From the cell containing the given text, extract its center point as (X, Y) coordinate. 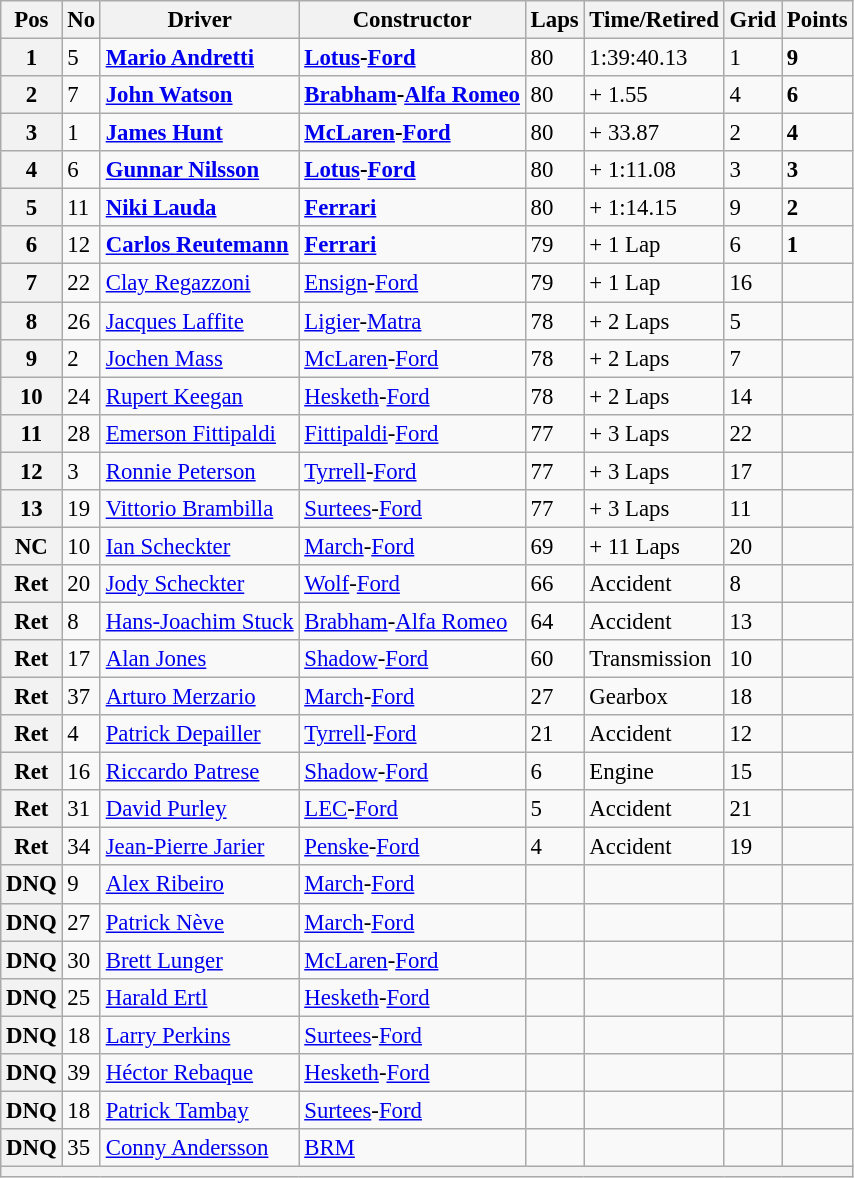
Hans-Joachim Stuck (200, 621)
64 (554, 621)
Jochen Mass (200, 358)
Points (818, 20)
+ 1:14.15 (654, 208)
Mario Andretti (200, 58)
Brett Lunger (200, 960)
Wolf-Ford (412, 584)
26 (81, 321)
Jacques Laffite (200, 321)
39 (81, 1073)
Clay Regazzoni (200, 283)
Transmission (654, 659)
John Watson (200, 95)
Patrick Depailler (200, 734)
Larry Perkins (200, 1035)
1:39:40.13 (654, 58)
+ 1:11.08 (654, 170)
Riccardo Patrese (200, 772)
Gunnar Nilsson (200, 170)
Harald Ertl (200, 997)
Carlos Reutemann (200, 245)
Ensign-Ford (412, 283)
Jean-Pierre Jarier (200, 847)
Niki Lauda (200, 208)
34 (81, 847)
Vittorio Brambilla (200, 509)
Ian Scheckter (200, 546)
+ 11 Laps (654, 546)
Time/Retired (654, 20)
+ 33.87 (654, 133)
David Purley (200, 809)
24 (81, 396)
Fittipaldi-Ford (412, 433)
Jody Scheckter (200, 584)
BRM (412, 1148)
NC (32, 546)
25 (81, 997)
Emerson Fittipaldi (200, 433)
Gearbox (654, 697)
James Hunt (200, 133)
No (81, 20)
Patrick Nève (200, 922)
Ligier-Matra (412, 321)
+ 1.55 (654, 95)
LEC-Ford (412, 809)
60 (554, 659)
Engine (654, 772)
Ronnie Peterson (200, 471)
Driver (200, 20)
Laps (554, 20)
Alex Ribeiro (200, 885)
28 (81, 433)
Constructor (412, 20)
Héctor Rebaque (200, 1073)
14 (752, 396)
Conny Andersson (200, 1148)
15 (752, 772)
Rupert Keegan (200, 396)
Pos (32, 20)
69 (554, 546)
31 (81, 809)
37 (81, 697)
30 (81, 960)
35 (81, 1148)
Grid (752, 20)
Arturo Merzario (200, 697)
Patrick Tambay (200, 1110)
Alan Jones (200, 659)
Penske-Ford (412, 847)
66 (554, 584)
